Capture the cell that displays the provided text and extract its [X, Y] central coordinate. 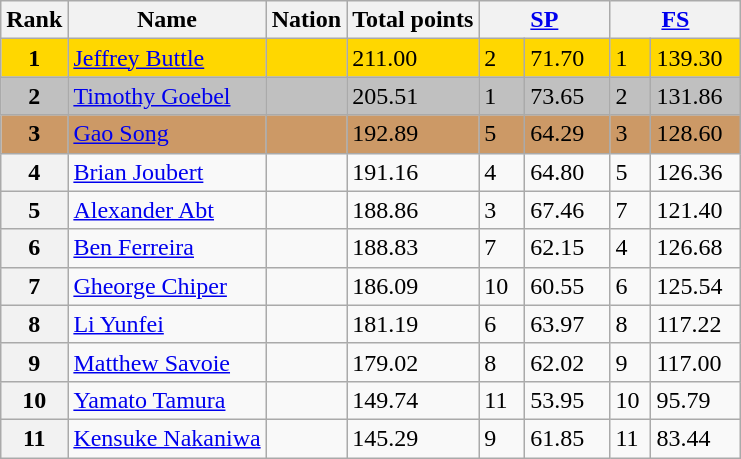
95.79 [696, 400]
61.85 [568, 438]
191.16 [413, 172]
139.30 [696, 58]
Matthew Savoie [167, 362]
Rank [34, 20]
83.44 [696, 438]
Brian Joubert [167, 172]
126.36 [696, 172]
121.40 [696, 210]
188.86 [413, 210]
Alexander Abt [167, 210]
192.89 [413, 134]
71.70 [568, 58]
62.02 [568, 362]
73.65 [568, 96]
126.68 [696, 248]
60.55 [568, 286]
Name [167, 20]
205.51 [413, 96]
Gheorge Chiper [167, 286]
131.86 [696, 96]
186.09 [413, 286]
Ben Ferreira [167, 248]
64.29 [568, 134]
Li Yunfei [167, 324]
Kensuke Nakaniwa [167, 438]
Timothy Goebel [167, 96]
117.22 [696, 324]
67.46 [568, 210]
211.00 [413, 58]
Yamato Tamura [167, 400]
125.54 [696, 286]
53.95 [568, 400]
Jeffrey Buttle [167, 58]
FS [676, 20]
Nation [306, 20]
128.60 [696, 134]
117.00 [696, 362]
SP [544, 20]
149.74 [413, 400]
181.19 [413, 324]
179.02 [413, 362]
145.29 [413, 438]
Total points [413, 20]
Gao Song [167, 134]
62.15 [568, 248]
188.83 [413, 248]
64.80 [568, 172]
63.97 [568, 324]
